Find where the given text appears and provide that cell's center as [x, y] coordinate. 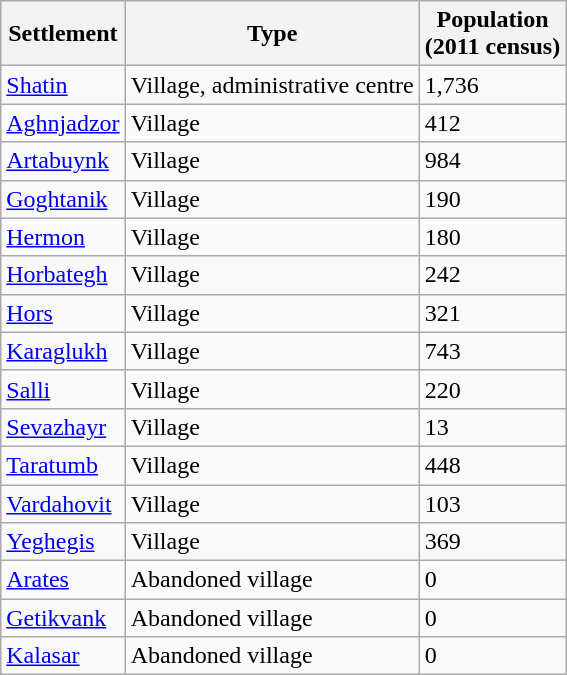
Village, administrative centre [272, 85]
984 [492, 161]
Horbategh [63, 275]
Karaglukh [63, 351]
Population(2011 census) [492, 34]
13 [492, 427]
743 [492, 351]
220 [492, 389]
Hors [63, 313]
Kalasar [63, 656]
Aghnjadzor [63, 123]
Artabuynk [63, 161]
Sevazhayr [63, 427]
412 [492, 123]
242 [492, 275]
Vardahovit [63, 503]
448 [492, 465]
321 [492, 313]
Hermon [63, 237]
Yeghegis [63, 542]
Shatin [63, 85]
Taratumb [63, 465]
369 [492, 542]
Settlement [63, 34]
Type [272, 34]
103 [492, 503]
Salli [63, 389]
Arates [63, 580]
190 [492, 199]
Getikvank [63, 618]
1,736 [492, 85]
Goghtanik [63, 199]
180 [492, 237]
